Identify which cell holds the provided text, then report its [X, Y] central coordinate. 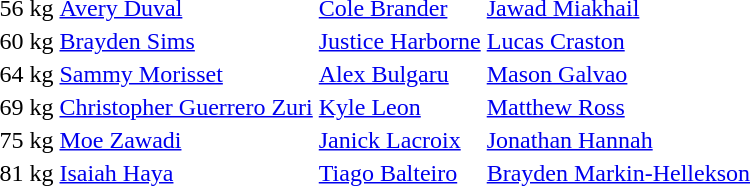
Kyle Leon [400, 107]
Moe Zawadi [186, 140]
Alex Bulgaru [400, 74]
Christopher Guerrero Zuri [186, 107]
Justice Harborne [400, 41]
Brayden Sims [186, 41]
Sammy Morisset [186, 74]
Janick Lacroix [400, 140]
